Return the [X, Y] coordinate for the center point of the cell that contains the specified text.  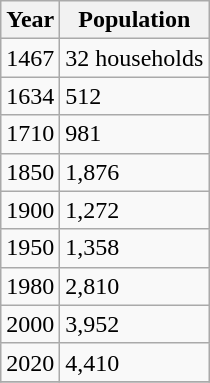
1,272 [134, 210]
Population [134, 20]
1467 [30, 58]
1710 [30, 134]
32 households [134, 58]
2,810 [134, 286]
1,358 [134, 248]
4,410 [134, 362]
1900 [30, 210]
512 [134, 96]
3,952 [134, 324]
2000 [30, 324]
1980 [30, 286]
2020 [30, 362]
1950 [30, 248]
1850 [30, 172]
1,876 [134, 172]
981 [134, 134]
Year [30, 20]
1634 [30, 96]
